Locate the cell with the specified text and output its (X, Y) center coordinate. 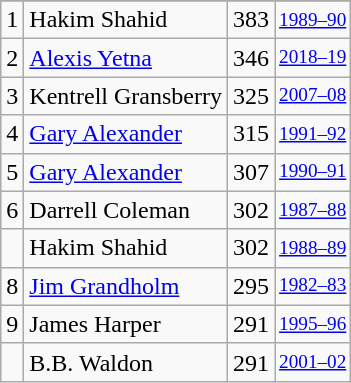
1990–91 (313, 172)
1 (12, 20)
2007–08 (313, 96)
346 (250, 58)
Alexis Yetna (126, 58)
6 (12, 210)
2018–19 (313, 58)
3 (12, 96)
383 (250, 20)
9 (12, 324)
4 (12, 134)
1995–96 (313, 324)
Kentrell Gransberry (126, 96)
307 (250, 172)
295 (250, 286)
315 (250, 134)
2001–02 (313, 362)
James Harper (126, 324)
1991–92 (313, 134)
2 (12, 58)
8 (12, 286)
1989–90 (313, 20)
5 (12, 172)
Jim Grandholm (126, 286)
1988–89 (313, 248)
1982–83 (313, 286)
325 (250, 96)
1987–88 (313, 210)
B.B. Waldon (126, 362)
Darrell Coleman (126, 210)
